For the text-containing cell, return its midpoint in (x, y) coordinate format. 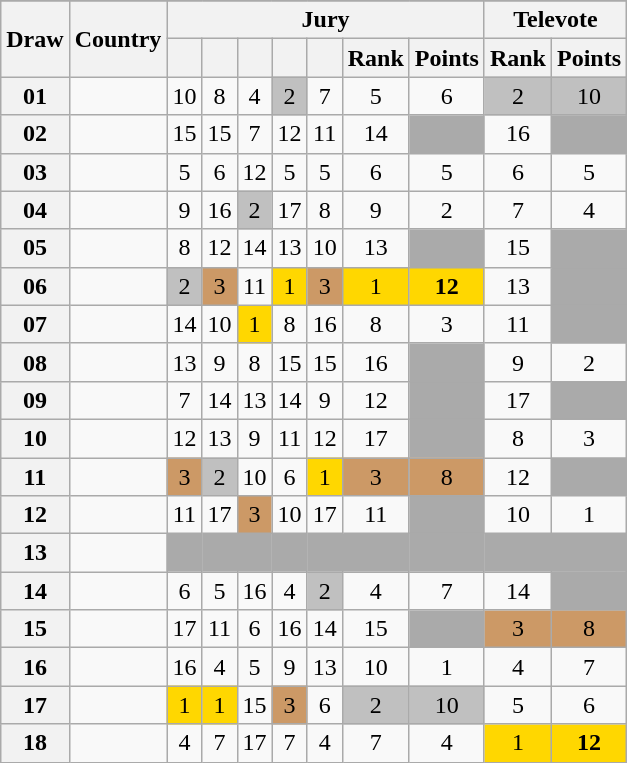
18 (35, 743)
02 (35, 134)
01 (35, 96)
Jury (326, 20)
05 (35, 248)
Televote (555, 20)
07 (35, 324)
03 (35, 172)
Draw (35, 39)
06 (35, 286)
09 (35, 400)
08 (35, 362)
04 (35, 210)
Country (118, 39)
